Extract the [x, y] coordinate from the center of the cell holding the provided text.  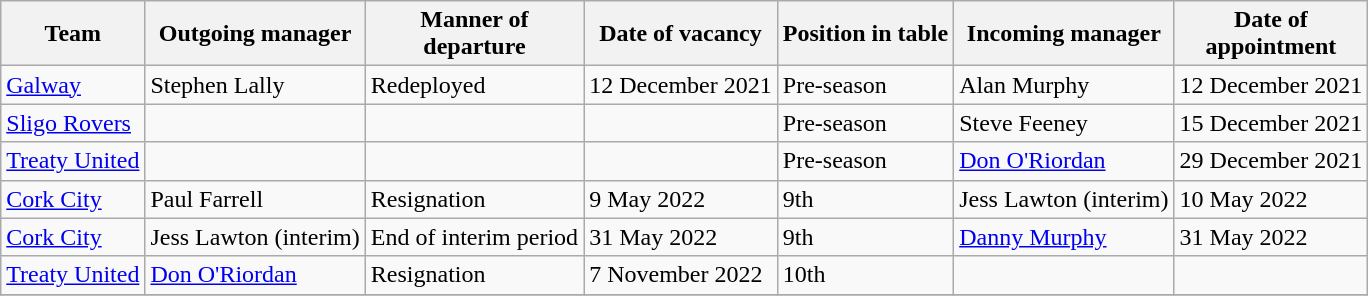
10 May 2022 [1271, 199]
10th [865, 275]
Steve Feeney [1064, 123]
7 November 2022 [681, 275]
Date ofappointment [1271, 34]
Paul Farrell [255, 199]
Manner ofdeparture [474, 34]
Sligo Rovers [73, 123]
Galway [73, 85]
Alan Murphy [1064, 85]
Outgoing manager [255, 34]
Redeployed [474, 85]
Date of vacancy [681, 34]
15 December 2021 [1271, 123]
Danny Murphy [1064, 237]
Team [73, 34]
Incoming manager [1064, 34]
9 May 2022 [681, 199]
End of interim period [474, 237]
Stephen Lally [255, 85]
Position in table [865, 34]
29 December 2021 [1271, 161]
